Identify which cell holds the provided text, then report its [X, Y] central coordinate. 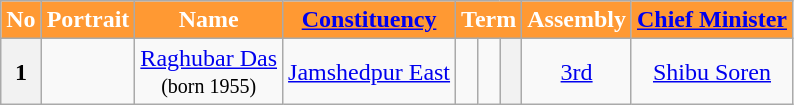
3rd [577, 72]
Name [209, 20]
Portrait [88, 20]
1 [21, 72]
Constituency [370, 20]
Assembly [577, 20]
Raghubar Das(born 1955) [209, 72]
No [21, 20]
Chief Minister [712, 20]
Jamshedpur East [370, 72]
Term [489, 20]
Shibu Soren [712, 72]
